For the text-containing cell, return its midpoint in (x, y) coordinate format. 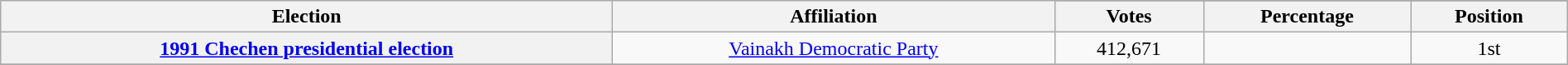
Vainakh Democratic Party (834, 48)
1st (1489, 48)
Election (307, 17)
1991 Chechen presidential election (307, 48)
Affiliation (834, 17)
Position (1489, 17)
Votes (1129, 17)
Percentage (1307, 17)
412,671 (1129, 48)
